Provide the (x, y) coordinate of the cell's center where the given text is located.  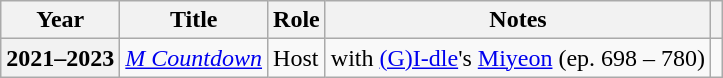
Host (297, 58)
Year (60, 20)
Title (194, 20)
Role (297, 20)
with (G)I-dle's Miyeon (ep. 698 – 780) (518, 58)
M Countdown (194, 58)
2021–2023 (60, 58)
Notes (518, 20)
